Determine the (x, y) coordinate at the center of the cell enclosing the given text.  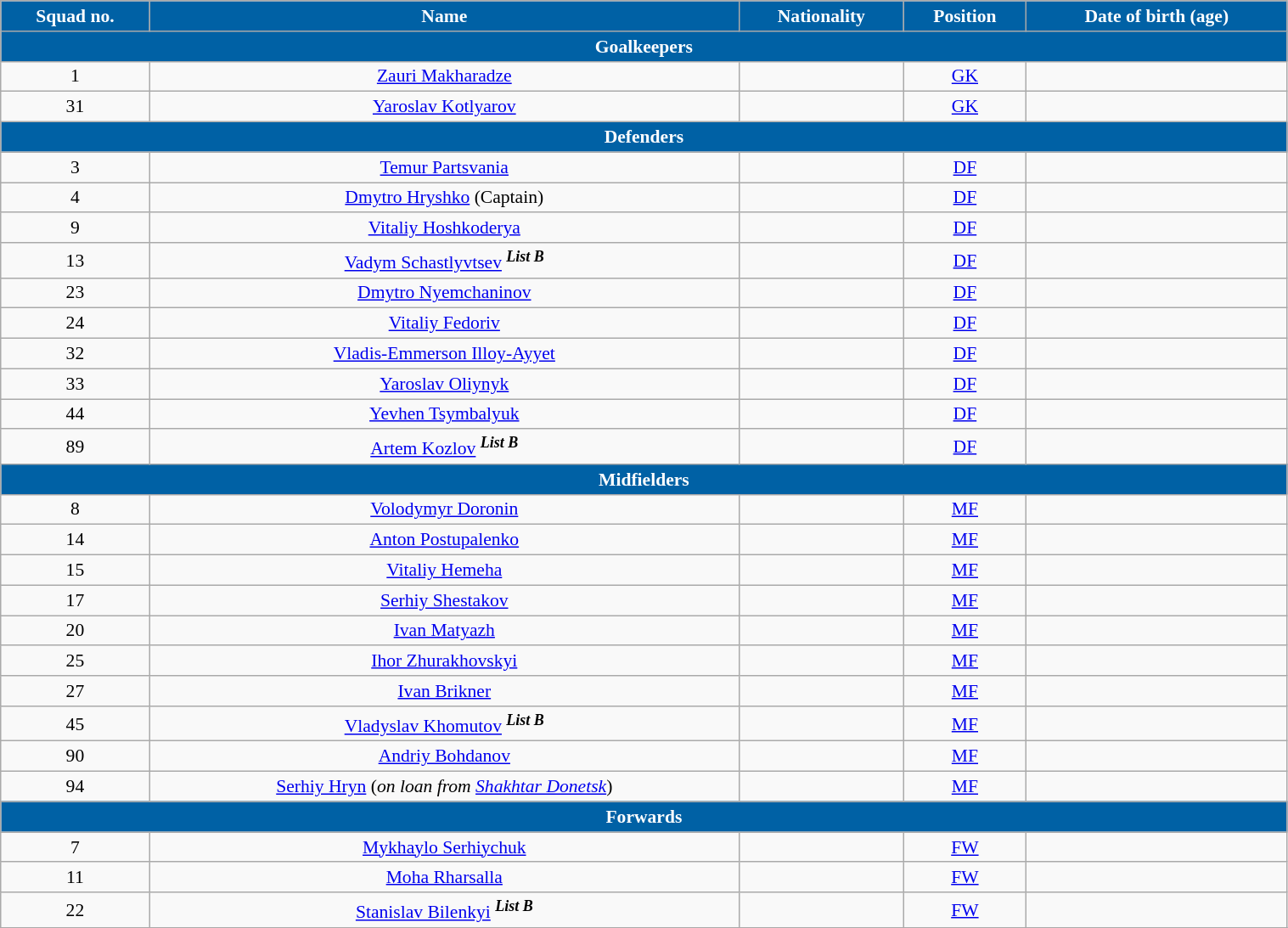
Nationality (822, 16)
8 (75, 510)
1 (75, 76)
32 (75, 354)
Ihor Zhurakhovskyi (444, 661)
Zauri Makharadze (444, 76)
Volodymyr Doronin (444, 510)
Date of birth (age) (1156, 16)
13 (75, 260)
Vitaliy Fedoriv (444, 323)
Goalkeepers (644, 47)
Vitaliy Hoshkoderya (444, 228)
25 (75, 661)
Temur Partsvania (444, 167)
11 (75, 878)
Defenders (644, 138)
14 (75, 540)
9 (75, 228)
Mykhaylo Serhiychuk (444, 847)
Midfielders (644, 480)
Forwards (644, 817)
Serhiy Hryn (on loan from Shakhtar Donetsk) (444, 787)
94 (75, 787)
Ivan Brikner (444, 691)
Serhiy Shestakov (444, 600)
22 (75, 910)
33 (75, 384)
44 (75, 414)
Anton Postupalenko (444, 540)
Vitaliy Hemeha (444, 571)
Yevhen Tsymbalyuk (444, 414)
Dmytro Hryshko (Captain) (444, 198)
3 (75, 167)
Yaroslav Kotlyarov (444, 107)
20 (75, 631)
Ivan Matyazh (444, 631)
Dmytro Nyemchaninov (444, 293)
17 (75, 600)
Andriy Bohdanov (444, 756)
Yaroslav Oliynyk (444, 384)
31 (75, 107)
23 (75, 293)
Artem Kozlov List B (444, 447)
45 (75, 723)
Vadym Schastlyvtsev List B (444, 260)
24 (75, 323)
Vladis-Emmerson Illoy-Ayyet (444, 354)
Vladyslav Khomutov List B (444, 723)
Position (965, 16)
Stanislav Bilenkyi List B (444, 910)
Moha Rharsalla (444, 878)
4 (75, 198)
90 (75, 756)
15 (75, 571)
27 (75, 691)
Squad no. (75, 16)
89 (75, 447)
7 (75, 847)
Name (444, 16)
